Return the [X, Y] coordinate for the center point of the cell that contains the specified text.  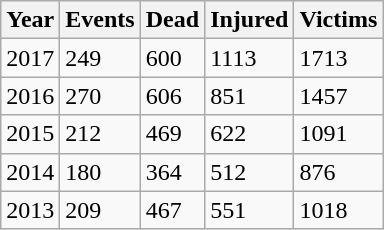
212 [100, 134]
851 [250, 96]
Victims [338, 20]
606 [172, 96]
469 [172, 134]
270 [100, 96]
209 [100, 210]
2013 [30, 210]
622 [250, 134]
512 [250, 172]
1457 [338, 96]
1113 [250, 58]
2014 [30, 172]
1091 [338, 134]
2016 [30, 96]
467 [172, 210]
Events [100, 20]
Injured [250, 20]
876 [338, 172]
Dead [172, 20]
600 [172, 58]
Year [30, 20]
180 [100, 172]
1713 [338, 58]
2017 [30, 58]
1018 [338, 210]
2015 [30, 134]
249 [100, 58]
364 [172, 172]
551 [250, 210]
